Return (x, y) of the center of cell containing provided text 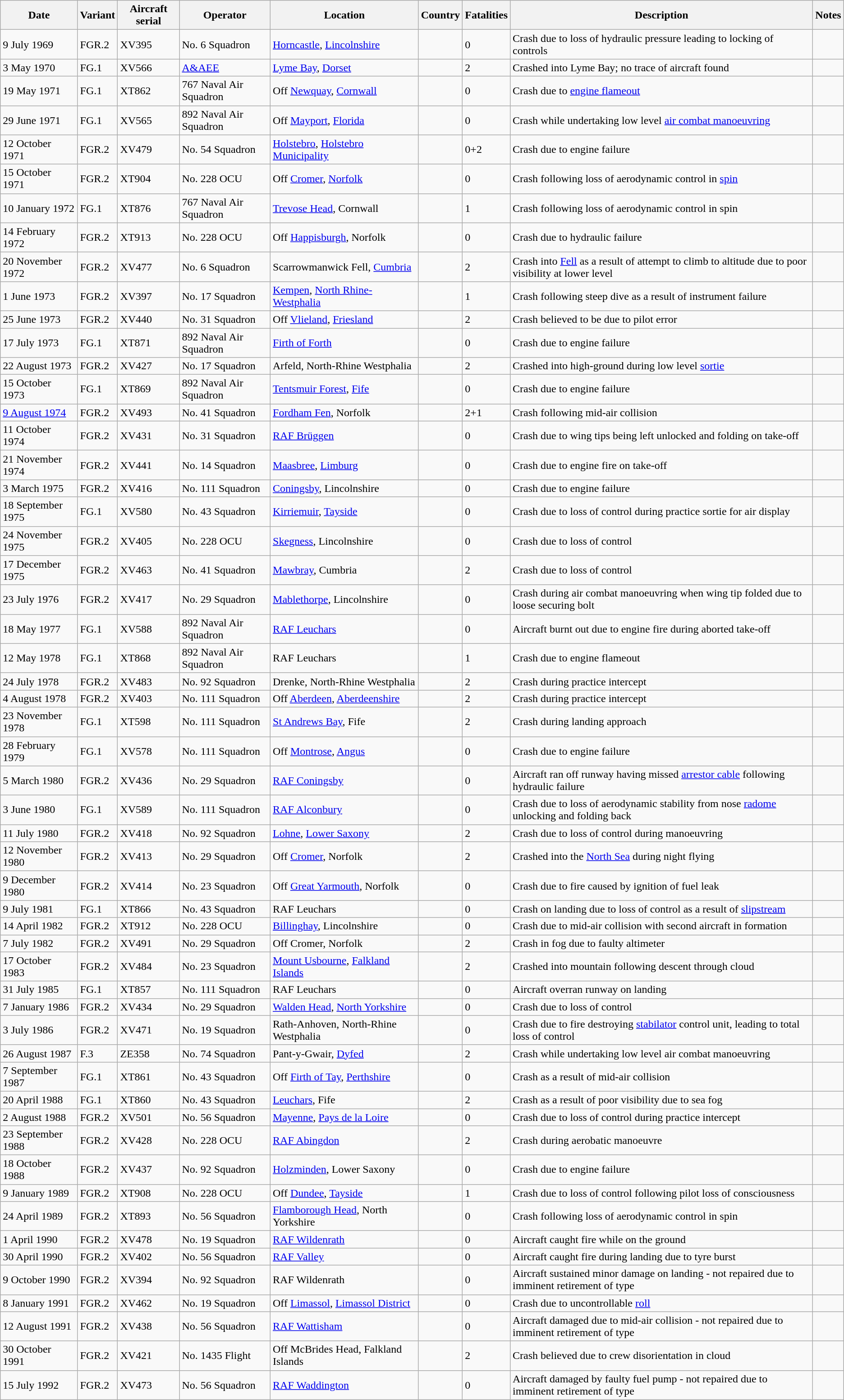
7 January 1986 (39, 1007)
Off Newquay, Cornwall (344, 91)
17 October 1983 (39, 967)
XV437 (149, 1170)
17 December 1975 (39, 570)
4 August 1978 (39, 698)
Holstebro, Holstebro Municipality (344, 150)
Aircraft caught fire during landing due to tyre burst (662, 1257)
Crash due to loss of control following pilot loss of consciousness (662, 1193)
XV438 (149, 1327)
18 September 1975 (39, 511)
9 August 1974 (39, 413)
3 June 1980 (39, 810)
Crash due to mid-air collision with second aircraft in formation (662, 926)
No. 74 Squadron (225, 1053)
Crash into Fell as a result of attempt to climb to altitude due to poor visibility at lower level (662, 267)
1 June 1973 (39, 296)
1 April 1990 (39, 1239)
XV428 (149, 1141)
9 January 1989 (39, 1193)
9 July 1981 (39, 909)
XT871 (149, 343)
11 October 1974 (39, 436)
Mount Usbourne, Falkland Islands (344, 967)
XV501 (149, 1117)
3 July 1986 (39, 1030)
XT908 (149, 1193)
XV462 (149, 1303)
RAF Coningsby (344, 781)
Date (39, 15)
Description (662, 15)
No. 54 Squadron (225, 150)
XV471 (149, 1030)
24 April 1989 (39, 1216)
15 July 1992 (39, 1385)
3 March 1975 (39, 488)
Aircraft ran off runway having missed arrestor cable following hydraulic failure (662, 781)
Scarrowmanwick Fell, Cumbria (344, 267)
Kirriemuir, Tayside (344, 511)
Walden Head, North Yorkshire (344, 1007)
Skegness, Lincolnshire (344, 541)
XV473 (149, 1385)
Mayenne, Pays de la Loire (344, 1117)
Aircraft damaged due to mid-air collision - not repaired due to imminent retirement of type (662, 1327)
XV397 (149, 296)
Crash during landing approach (662, 721)
XT860 (149, 1100)
Aircraft burnt out due to engine fire during aborted take-off (662, 629)
XV395 (149, 44)
XV416 (149, 488)
9 July 1969 (39, 44)
XV578 (149, 751)
Crashed into the North Sea during night flying (662, 857)
Maasbree, Limburg (344, 465)
Crash during aerobatic manoeuvre (662, 1141)
Aircraft damaged by faulty fuel pump - not repaired due to imminent retirement of type (662, 1385)
XV436 (149, 781)
25 June 1973 (39, 319)
XT869 (149, 390)
Horncastle, Lincolnshire (344, 44)
RAF Wattisham (344, 1327)
XV589 (149, 810)
XV484 (149, 967)
XV418 (149, 833)
Variant (97, 15)
28 February 1979 (39, 751)
Crashed into Lyme Bay; no trace of aircraft found (662, 68)
Off Aberdeen, Aberdeenshire (344, 698)
14 April 1982 (39, 926)
Crash due to loss of hydraulic pressure leading to locking of controls (662, 44)
Off Limassol, Limassol District (344, 1303)
Crash due to engine fire on take-off (662, 465)
Pant-y-Gwair, Dyfed (344, 1053)
XV565 (149, 120)
Coningsby, Lincolnshire (344, 488)
24 November 1975 (39, 541)
XV566 (149, 68)
12 May 1978 (39, 658)
Drenke, North-Rhine Westphalia (344, 681)
XV463 (149, 570)
0+2 (486, 150)
Off Dundee, Tayside (344, 1193)
XT598 (149, 721)
Crash believed due to crew disorientation in cloud (662, 1355)
Kempen, North Rhine-Westphalia (344, 296)
26 August 1987 (39, 1053)
30 April 1990 (39, 1257)
20 November 1972 (39, 267)
XV394 (149, 1280)
RAF Alconbury (344, 810)
Off Montrose, Angus (344, 751)
23 July 1976 (39, 600)
Crash due to loss of control during manoeuvring (662, 833)
XT912 (149, 926)
15 October 1971 (39, 179)
Crash due to uncontrollable roll (662, 1303)
RAF Abingdon (344, 1141)
5 March 1980 (39, 781)
ZE358 (149, 1053)
XT913 (149, 237)
XT876 (149, 208)
XT904 (149, 179)
10 January 1972 (39, 208)
Crash due to fire destroying stabilator control unit, leading to total loss of control (662, 1030)
12 August 1991 (39, 1327)
23 September 1988 (39, 1141)
No. 14 Squadron (225, 465)
Location (344, 15)
23 November 1978 (39, 721)
Crash as a result of mid-air collision (662, 1077)
XT866 (149, 909)
A&AEE (225, 68)
XV431 (149, 436)
XV491 (149, 943)
Off McBrides Head, Falkland Islands (344, 1355)
Crash believed to be due to pilot error (662, 319)
XV405 (149, 541)
Crash following mid-air collision (662, 413)
Country (440, 15)
St Andrews Bay, Fife (344, 721)
Notes (828, 15)
XV421 (149, 1355)
24 July 1978 (39, 681)
Lohne, Lower Saxony (344, 833)
20 April 1988 (39, 1100)
XT868 (149, 658)
Fatalities (486, 15)
12 November 1980 (39, 857)
Operator (225, 15)
XV417 (149, 600)
Aircraft overran runway on landing (662, 990)
Crashed into high-ground during low level sortie (662, 366)
Crash due to fire caused by ignition of fuel leak (662, 886)
Flamborough Head, North Yorkshire (344, 1216)
F.3 (97, 1053)
Off Firth of Tay, Perthshire (344, 1077)
31 July 1985 (39, 990)
Crash in fog due to faulty altimeter (662, 943)
Crash due to wing tips being left unlocked and folding on take-off (662, 436)
19 May 1971 (39, 91)
Crash due to loss of aerodynamic stability from nose radome unlocking and folding back (662, 810)
30 October 1991 (39, 1355)
11 July 1980 (39, 833)
XV580 (149, 511)
22 August 1973 (39, 366)
XV413 (149, 857)
14 February 1972 (39, 237)
Billinghay, Lincolnshire (344, 926)
18 October 1988 (39, 1170)
Crash following steep dive as a result of instrument failure (662, 296)
Rath-Anhoven, North-Rhine Westphalia (344, 1030)
XV427 (149, 366)
2 August 1988 (39, 1117)
3 May 1970 (39, 68)
XV403 (149, 698)
Mawbray, Cumbria (344, 570)
Crash on landing due to loss of control as a result of slipstream (662, 909)
Crash as a result of poor visibility due to sea fog (662, 1100)
XT861 (149, 1077)
Crash due to hydraulic failure (662, 237)
Mablethorpe, Lincolnshire (344, 600)
Crashed into mountain following descent through cloud (662, 967)
Lyme Bay, Dorset (344, 68)
XV588 (149, 629)
Off Happisburgh, Norfolk (344, 237)
Trevose Head, Cornwall (344, 208)
17 July 1973 (39, 343)
Firth of Forth (344, 343)
Off Mayport, Florida (344, 120)
Crash during air combat manoeuvring when wing tip folded due to loose securing bolt (662, 600)
Arfeld, North-Rhine Westphalia (344, 366)
Leuchars, Fife (344, 1100)
Off Vlieland, Friesland (344, 319)
7 September 1987 (39, 1077)
RAF Valley (344, 1257)
2+1 (486, 413)
XT893 (149, 1216)
9 October 1990 (39, 1280)
Aircraft sustained minor damage on landing - not repaired due to imminent retirement of type (662, 1280)
21 November 1974 (39, 465)
15 October 1973 (39, 390)
Holzminden, Lower Saxony (344, 1170)
XV478 (149, 1239)
Crash due to loss of control during practice sortie for air display (662, 511)
XV477 (149, 267)
XV434 (149, 1007)
XV493 (149, 413)
29 June 1971 (39, 120)
RAF Brüggen (344, 436)
XV440 (149, 319)
XV402 (149, 1257)
9 December 1980 (39, 886)
Aircraft serial (149, 15)
Off Great Yarmouth, Norfolk (344, 886)
XV483 (149, 681)
No. 1435 Flight (225, 1355)
XV414 (149, 886)
Tentsmuir Forest, Fife (344, 390)
XV441 (149, 465)
Fordham Fen, Norfolk (344, 413)
Aircraft caught fire while on the ground (662, 1239)
RAF Waddington (344, 1385)
Crash due to loss of control during practice intercept (662, 1117)
18 May 1977 (39, 629)
7 July 1982 (39, 943)
12 October 1971 (39, 150)
XV479 (149, 150)
XT857 (149, 990)
XT862 (149, 91)
8 January 1991 (39, 1303)
